Provide the (x, y) coordinate of the cell's center where the given text is located.  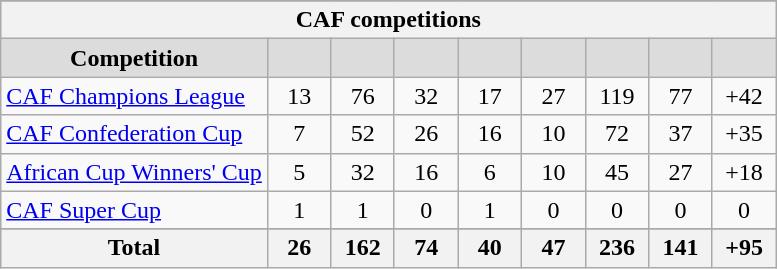
72 (617, 134)
77 (681, 96)
52 (363, 134)
74 (426, 248)
141 (681, 248)
45 (617, 172)
Total (134, 248)
CAF Super Cup (134, 210)
Competition (134, 58)
236 (617, 248)
CAF Champions League (134, 96)
African Cup Winners' Cup (134, 172)
7 (299, 134)
+42 (744, 96)
47 (554, 248)
6 (490, 172)
+35 (744, 134)
CAF Confederation Cup (134, 134)
17 (490, 96)
CAF competitions (388, 20)
119 (617, 96)
162 (363, 248)
13 (299, 96)
+95 (744, 248)
5 (299, 172)
37 (681, 134)
40 (490, 248)
76 (363, 96)
+18 (744, 172)
